From the cell containing the given text, extract its center point as (x, y) coordinate. 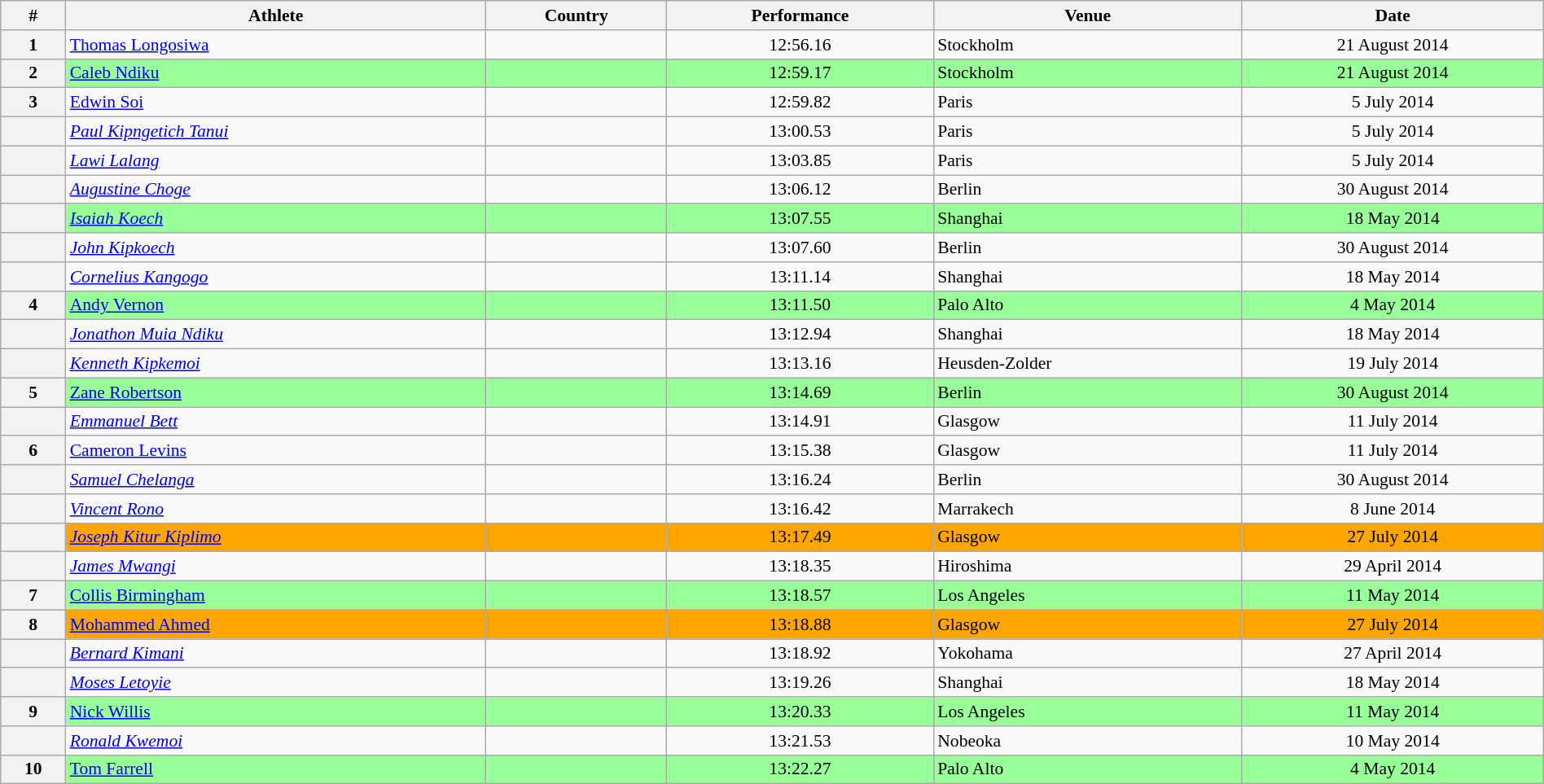
James Mwangi (276, 567)
Caleb Ndiku (276, 73)
13:18.35 (801, 567)
Mohammed Ahmed (276, 624)
Hiroshima (1088, 567)
Venue (1088, 15)
13:00.53 (801, 132)
Date (1393, 15)
Cameron Levins (276, 451)
13:19.26 (801, 683)
Emmanuel Bett (276, 422)
12:59.17 (801, 73)
8 (33, 624)
Collis Birmingham (276, 596)
Jonathon Muia Ndiku (276, 335)
13:22.27 (801, 769)
John Kipkoech (276, 247)
13:03.85 (801, 160)
9 (33, 712)
Tom Farrell (276, 769)
Kenneth Kipkemoi (276, 364)
Bernard Kimani (276, 654)
13:18.57 (801, 596)
13:20.33 (801, 712)
4 (33, 305)
7 (33, 596)
27 April 2014 (1393, 654)
6 (33, 451)
Marrakech (1088, 509)
Thomas Longosiwa (276, 45)
1 (33, 45)
13:16.42 (801, 509)
Paul Kipngetich Tanui (276, 132)
13:06.12 (801, 190)
Vincent Rono (276, 509)
13:21.53 (801, 741)
13:14.91 (801, 422)
13:11.50 (801, 305)
Moses Letoyie (276, 683)
13:17.49 (801, 537)
Yokohama (1088, 654)
13:13.16 (801, 364)
Edwin Soi (276, 103)
Nick Willis (276, 712)
Lawi Lalang (276, 160)
Performance (801, 15)
10 May 2014 (1393, 741)
Cornelius Kangogo (276, 277)
13:18.92 (801, 654)
Augustine Choge (276, 190)
13:18.88 (801, 624)
5 (33, 392)
13:14.69 (801, 392)
13:11.14 (801, 277)
12:56.16 (801, 45)
Heusden-Zolder (1088, 364)
29 April 2014 (1393, 567)
3 (33, 103)
13:15.38 (801, 451)
19 July 2014 (1393, 364)
Athlete (276, 15)
2 (33, 73)
13:16.24 (801, 480)
Zane Robertson (276, 392)
Andy Vernon (276, 305)
Samuel Chelanga (276, 480)
Nobeoka (1088, 741)
13:07.60 (801, 247)
8 June 2014 (1393, 509)
# (33, 15)
Isaiah Koech (276, 219)
13:12.94 (801, 335)
10 (33, 769)
13:07.55 (801, 219)
Ronald Kwemoi (276, 741)
Country (577, 15)
12:59.82 (801, 103)
Joseph Kitur Kiplimo (276, 537)
